Capture the cell that displays the provided text and extract its [x, y] central coordinate. 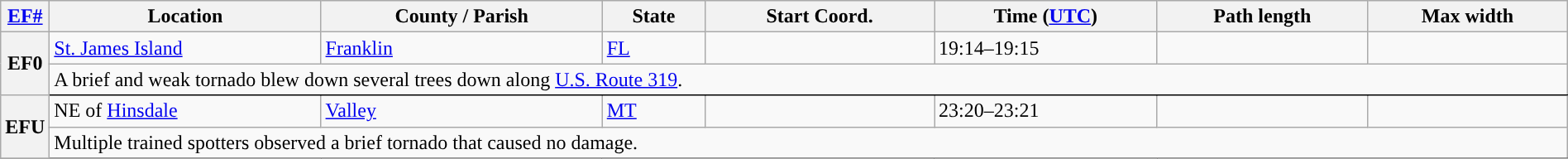
EF# [25, 17]
State [653, 17]
Valley [461, 111]
MT [653, 111]
County / Parish [461, 17]
NE of Hinsdale [185, 111]
Max width [1468, 17]
EFU [25, 127]
A brief and weak tornado blew down several trees down along U.S. Route 319. [809, 79]
23:20–23:21 [1046, 111]
Franklin [461, 48]
19:14–19:15 [1046, 48]
St. James Island [185, 48]
Time (UTC) [1046, 17]
FL [653, 48]
EF0 [25, 64]
Location [185, 17]
Path length [1262, 17]
Start Coord. [820, 17]
Multiple trained spotters observed a brief tornado that caused no damage. [809, 142]
